For the text-containing cell, return its midpoint in (x, y) coordinate format. 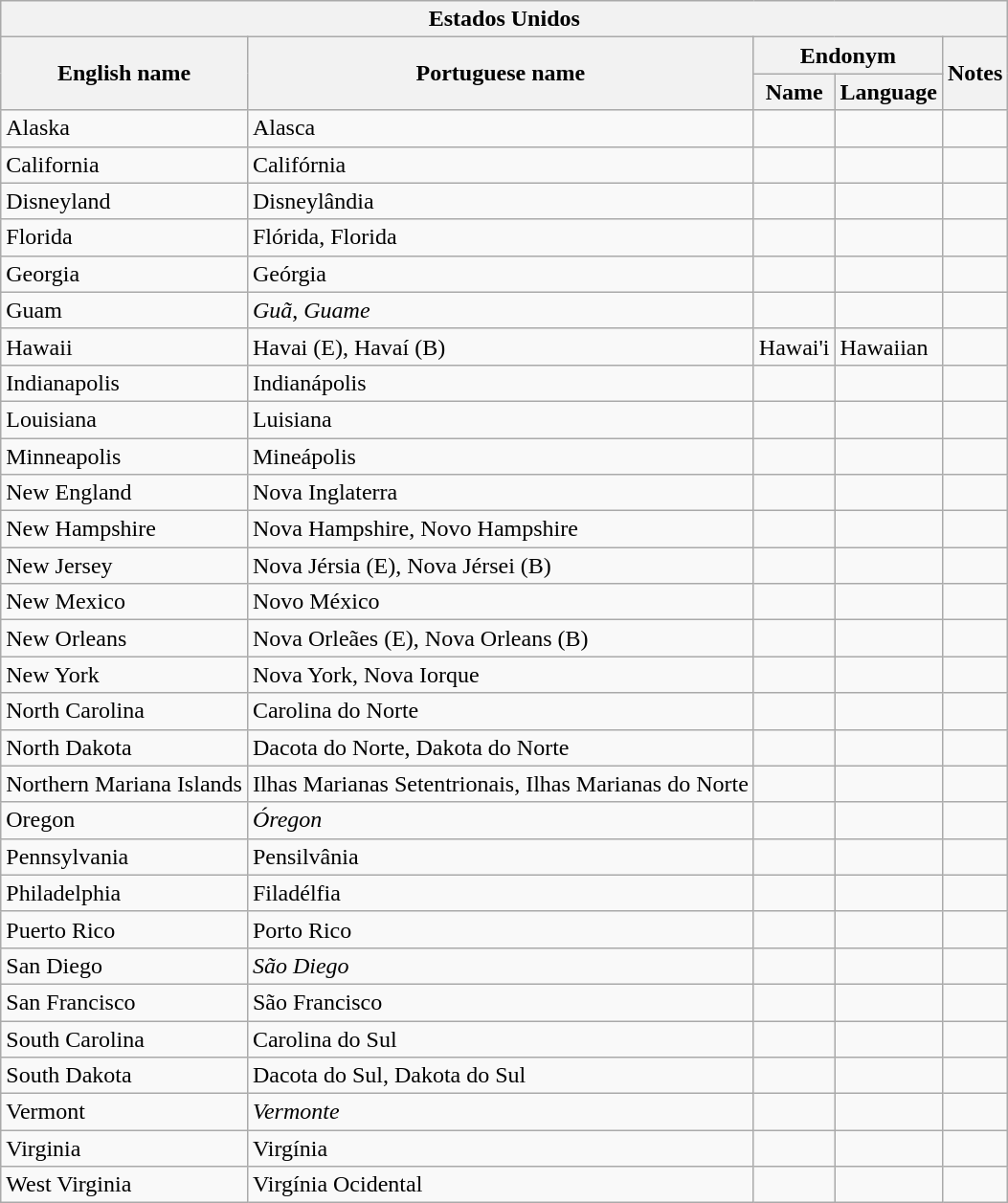
Flórida, Florida (500, 237)
New England (124, 493)
Hawai'i (795, 346)
New Hampshire (124, 529)
Nova Jérsia (E), Nova Jérsei (B) (500, 566)
Virginia (124, 1148)
Novo México (500, 602)
Pennsylvania (124, 857)
Alasca (500, 128)
Havai (E), Havaí (B) (500, 346)
English name (124, 74)
Estados Unidos (504, 19)
North Carolina (124, 711)
Louisiana (124, 419)
Porto Rico (500, 929)
Carolina do Sul (500, 1038)
Mineápolis (500, 457)
South Dakota (124, 1076)
Disneylândia (500, 201)
San Francisco (124, 1002)
Disneyland (124, 201)
Pensilvânia (500, 857)
Califórnia (500, 165)
Nova York, Nova Iorque (500, 675)
Luisiana (500, 419)
Hawaii (124, 346)
Portuguese name (500, 74)
Guam (124, 310)
Virgínia (500, 1148)
Georgia (124, 274)
Ilhas Marianas Setentrionais, Ilhas Marianas do Norte (500, 784)
Oregon (124, 820)
Dacota do Sul, Dakota do Sul (500, 1076)
Indianápolis (500, 383)
Name (795, 92)
Geórgia (500, 274)
Philadelphia (124, 893)
Guã, Guame (500, 310)
New York (124, 675)
San Diego (124, 966)
New Orleans (124, 638)
Nova Inglaterra (500, 493)
Language (888, 92)
North Dakota (124, 747)
Vermonte (500, 1112)
Endonym (848, 56)
Filadélfia (500, 893)
West Virginia (124, 1185)
Nova Hampshire, Novo Hampshire (500, 529)
South Carolina (124, 1038)
Vermont (124, 1112)
Hawaiian (888, 346)
New Jersey (124, 566)
Nova Orleães (E), Nova Orleans (B) (500, 638)
Indianapolis (124, 383)
São Francisco (500, 1002)
Óregon (500, 820)
Florida (124, 237)
Carolina do Norte (500, 711)
Dacota do Norte, Dakota do Norte (500, 747)
Notes (974, 74)
California (124, 165)
New Mexico (124, 602)
Minneapolis (124, 457)
Northern Mariana Islands (124, 784)
Virgínia Ocidental (500, 1185)
São Diego (500, 966)
Puerto Rico (124, 929)
Alaska (124, 128)
